Identify which cell holds the provided text, then report its [X, Y] central coordinate. 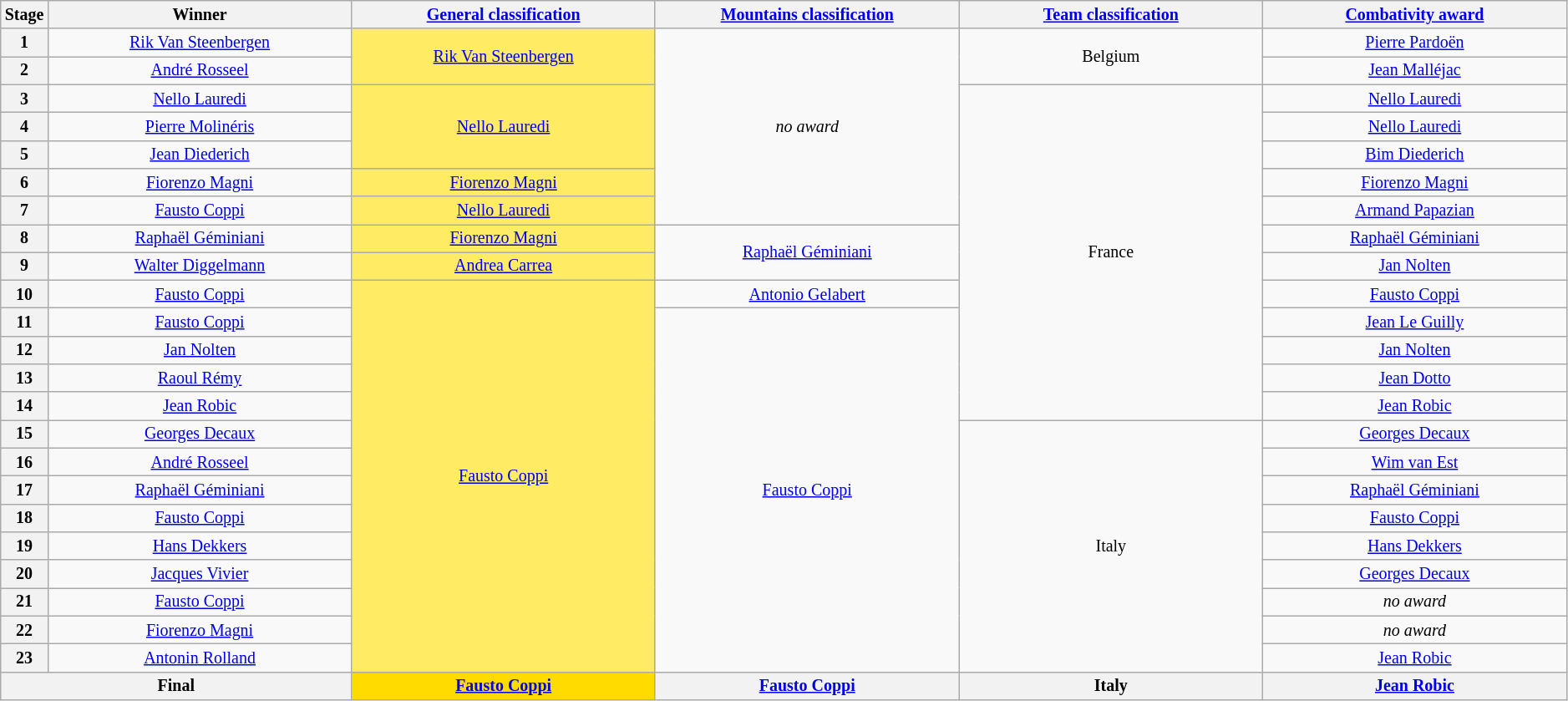
Jean Dotto [1415, 378]
11 [25, 323]
Andrea Carrea [504, 266]
General classification [504, 15]
Belgium [1111, 57]
19 [25, 546]
Pierre Pardoën [1415, 43]
5 [25, 154]
2 [25, 70]
16 [25, 463]
12 [25, 351]
Jean Le Guilly [1415, 323]
Raoul Rémy [200, 378]
9 [25, 266]
Stage [25, 15]
1 [25, 43]
Final [176, 685]
France [1111, 252]
Walter Diggelmann [200, 266]
18 [25, 518]
10 [25, 294]
Combativity award [1415, 15]
Mountains classification [807, 15]
6 [25, 182]
23 [25, 658]
Bim Diederich [1415, 154]
Jean Diederich [200, 154]
7 [25, 211]
Pierre Molinéris [200, 127]
3 [25, 99]
Jacques Vivier [200, 573]
15 [25, 434]
13 [25, 378]
17 [25, 490]
8 [25, 239]
Antonio Gelabert [807, 294]
14 [25, 406]
Wim van Est [1415, 463]
22 [25, 630]
4 [25, 127]
21 [25, 602]
Armand Papazian [1415, 211]
20 [25, 573]
Team classification [1111, 15]
Jean Malléjac [1415, 70]
Antonin Rolland [200, 658]
Winner [200, 15]
